Provide the [x, y] coordinate of the cell's center where the given text is located.  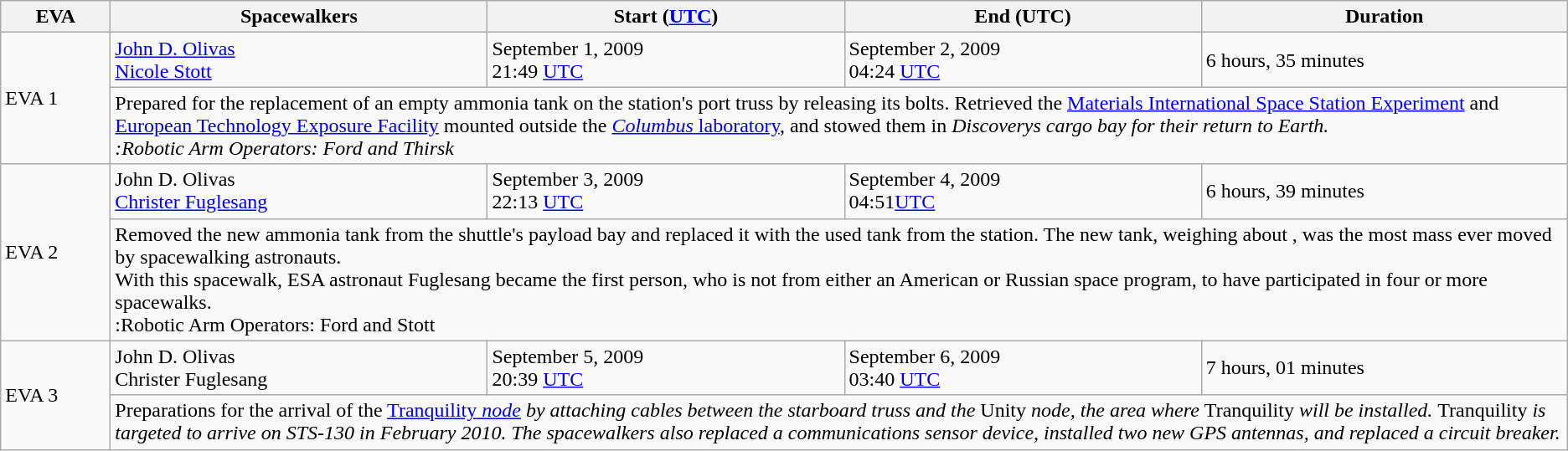
EVA 2 [55, 253]
End (UTC) [1023, 17]
September 4, 2009 04:51UTC [1023, 191]
6 hours, 39 minutes [1384, 191]
EVA 3 [55, 395]
September 6, 2009 03:40 UTC [1023, 368]
6 hours, 35 minutes [1384, 60]
Start (UTC) [666, 17]
Duration [1384, 17]
September 2, 2009 04:24 UTC [1023, 60]
John D. Olivas Nicole Stott [299, 60]
September 1, 2009 21:49 UTC [666, 60]
Spacewalkers [299, 17]
EVA [55, 17]
September 3, 2009 22:13 UTC [666, 191]
EVA 1 [55, 99]
September 5, 2009 20:39 UTC [666, 368]
7 hours, 01 minutes [1384, 368]
